Determine the [x, y] coordinate at the center of the cell enclosing the given text.  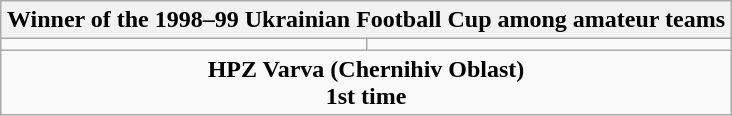
Winner of the 1998–99 Ukrainian Football Cup among amateur teams [366, 20]
HPZ Varva (Chernihiv Oblast)1st time [366, 82]
